Pinpoint the cell where the given text exists, returning its [X, Y] midpoint coordinate. 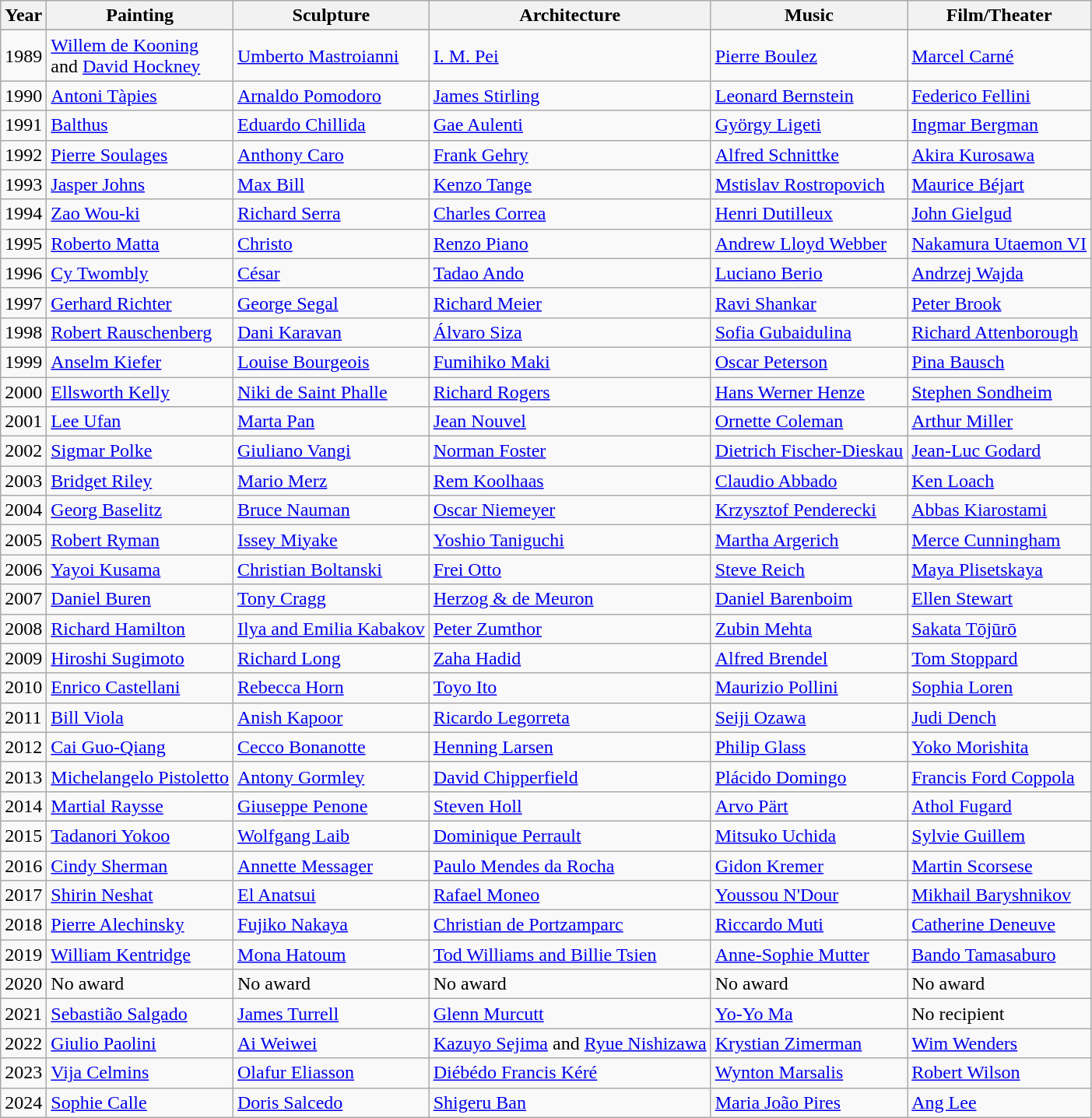
2008 [23, 629]
2007 [23, 599]
Charles Correa [570, 214]
Frank Gehry [570, 155]
Christo [332, 244]
1996 [23, 273]
Year [23, 16]
Maurice Béjart [999, 184]
Dietrich Fischer-Dieskau [809, 451]
1998 [23, 332]
Paulo Mendes da Rocha [570, 866]
Renzo Piano [570, 244]
Sophie Calle [140, 1102]
Stephen Sondheim [999, 391]
Richard Serra [332, 214]
Ai Weiwei [332, 1043]
Ellen Stewart [999, 599]
Krzysztof Penderecki [809, 510]
Marta Pan [332, 422]
Ricardo Legorreta [570, 717]
1992 [23, 155]
Antoni Tàpies [140, 96]
Ravi Shankar [809, 303]
Ken Loach [999, 481]
Richard Rogers [570, 391]
Álvaro Siza [570, 332]
Jean Nouvel [570, 422]
Daniel Buren [140, 599]
2022 [23, 1043]
2011 [23, 717]
Merce Cunningham [999, 540]
Steven Holl [570, 806]
Alfred Schnittke [809, 155]
Hiroshi Sugimoto [140, 658]
Giulio Paolini [140, 1043]
Painting [140, 16]
Kenzo Tange [570, 184]
2018 [23, 925]
Alfred Brendel [809, 658]
2003 [23, 481]
Judi Dench [999, 717]
1997 [23, 303]
Youssou N'Dour [809, 895]
Maria João Pires [809, 1102]
Glenn Murcutt [570, 1014]
Sculpture [332, 16]
Andrzej Wajda [999, 273]
Richard Hamilton [140, 629]
Robert Rauschenberg [140, 332]
Sophia Loren [999, 688]
David Chipperfield [570, 776]
Yayoi Kusama [140, 570]
Jean-Luc Godard [999, 451]
I. M. Pei [570, 56]
2015 [23, 836]
Akira Kurosawa [999, 155]
Frei Otto [570, 570]
Pina Bausch [999, 362]
Richard Attenborough [999, 332]
Wynton Marsalis [809, 1073]
2000 [23, 391]
2009 [23, 658]
Ilya and Emilia Kabakov [332, 629]
Fujiko Nakaya [332, 925]
2014 [23, 806]
Anish Kapoor [332, 717]
2013 [23, 776]
Mstislav Rostropovich [809, 184]
Leonard Bernstein [809, 96]
Bando Tamasaburo [999, 955]
Krystian Zimerman [809, 1043]
Olafur Eliasson [332, 1073]
Tadanori Yokoo [140, 836]
Philip Glass [809, 747]
Giuliano Vangi [332, 451]
Antony Gormley [332, 776]
Ellsworth Kelly [140, 391]
Henning Larsen [570, 747]
Tod Williams and Billie Tsien [570, 955]
Yoko Morishita [999, 747]
Niki de Saint Phalle [332, 391]
2004 [23, 510]
Ornette Coleman [809, 422]
Andrew Lloyd Webber [809, 244]
No recipient [999, 1014]
Pierre Boulez [809, 56]
Shigeru Ban [570, 1102]
Oscar Niemeyer [570, 510]
Herzog & de Meuron [570, 599]
Rem Koolhaas [570, 481]
Gerhard Richter [140, 303]
Bruce Nauman [332, 510]
Gidon Kremer [809, 866]
Steve Reich [809, 570]
Architecture [570, 16]
Henri Dutilleux [809, 214]
2024 [23, 1102]
Arnaldo Pomodoro [332, 96]
Arvo Pärt [809, 806]
Robert Ryman [140, 540]
Ingmar Bergman [999, 125]
Anthony Caro [332, 155]
Balthus [140, 125]
Mikhail Baryshnikov [999, 895]
John Gielgud [999, 214]
Yo-Yo Ma [809, 1014]
Mitsuko Uchida [809, 836]
Louise Bourgeois [332, 362]
Plácido Domingo [809, 776]
2019 [23, 955]
Music [809, 16]
Toyo Ito [570, 688]
Maya Plisetskaya [999, 570]
Dani Karavan [332, 332]
Bill Viola [140, 717]
2010 [23, 688]
Tony Cragg [332, 599]
2020 [23, 984]
Catherine Deneuve [999, 925]
Issey Miyake [332, 540]
Umberto Mastroianni [332, 56]
Enrico Castellani [140, 688]
Robert Wilson [999, 1073]
Anselm Kiefer [140, 362]
Rafael Moneo [570, 895]
Maurizio Pollini [809, 688]
Sakata Tōjūrō [999, 629]
1994 [23, 214]
Peter Brook [999, 303]
Gae Aulenti [570, 125]
1990 [23, 96]
Eduardo Chillida [332, 125]
Francis Ford Coppola [999, 776]
Cindy Sherman [140, 866]
Bridget Riley [140, 481]
Cy Twombly [140, 273]
Roberto Matta [140, 244]
Wolfgang Laib [332, 836]
Dominique Perrault [570, 836]
Sofia Gubaidulina [809, 332]
Christian Boltanski [332, 570]
Ang Lee [999, 1102]
2012 [23, 747]
Pierre Soulages [140, 155]
Cai Guo-Qiang [140, 747]
El Anatsui [332, 895]
Zubin Mehta [809, 629]
Oscar Peterson [809, 362]
Hans Werner Henze [809, 391]
Willem de Kooning and David Hockney [140, 56]
Doris Salcedo [332, 1102]
1995 [23, 244]
Georg Baselitz [140, 510]
Anne-Sophie Mutter [809, 955]
Pierre Alechinsky [140, 925]
Rebecca Horn [332, 688]
Wim Wenders [999, 1043]
2005 [23, 540]
Zaha Hadid [570, 658]
Daniel Barenboim [809, 599]
Jasper Johns [140, 184]
Marcel Carné [999, 56]
1991 [23, 125]
Yoshio Taniguchi [570, 540]
Athol Fugard [999, 806]
Zao Wou-ki [140, 214]
Abbas Kiarostami [999, 510]
George Segal [332, 303]
Michelangelo Pistoletto [140, 776]
Richard Long [332, 658]
Nakamura Utaemon VI [999, 244]
Martial Raysse [140, 806]
Shirin Neshat [140, 895]
Mario Merz [332, 481]
1989 [23, 56]
1999 [23, 362]
Peter Zumthor [570, 629]
Mona Hatoum [332, 955]
Tadao Ando [570, 273]
Kazuyo Sejima and Ryue Nishizawa [570, 1043]
Arthur Miller [999, 422]
Sylvie Guillem [999, 836]
Film/Theater [999, 16]
César [332, 273]
Riccardo Muti [809, 925]
Martha Argerich [809, 540]
Richard Meier [570, 303]
2002 [23, 451]
James Stirling [570, 96]
2017 [23, 895]
2001 [23, 422]
2023 [23, 1073]
Lee Ufan [140, 422]
Sebastião Salgado [140, 1014]
György Ligeti [809, 125]
Vija Celmins [140, 1073]
William Kentridge [140, 955]
Federico Fellini [999, 96]
Claudio Abbado [809, 481]
Fumihiko Maki [570, 362]
James Turrell [332, 1014]
2016 [23, 866]
Sigmar Polke [140, 451]
2006 [23, 570]
Martin Scorsese [999, 866]
2021 [23, 1014]
Max Bill [332, 184]
Seiji Ozawa [809, 717]
Cecco Bonanotte [332, 747]
Tom Stoppard [999, 658]
Christian de Portzamparc [570, 925]
Norman Foster [570, 451]
Luciano Berio [809, 273]
Annette Messager [332, 866]
1993 [23, 184]
Giuseppe Penone [332, 806]
Diébédo Francis Kéré [570, 1073]
